Locate the cell with the specified text and output its [x, y] center coordinate. 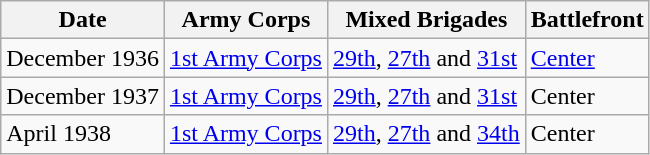
April 1938 [83, 134]
Battlefront [587, 20]
Date [83, 20]
Mixed Brigades [426, 20]
Army Corps [246, 20]
29th, 27th and 34th [426, 134]
December 1936 [83, 58]
December 1937 [83, 96]
